Return (X, Y) of the center of cell containing provided text 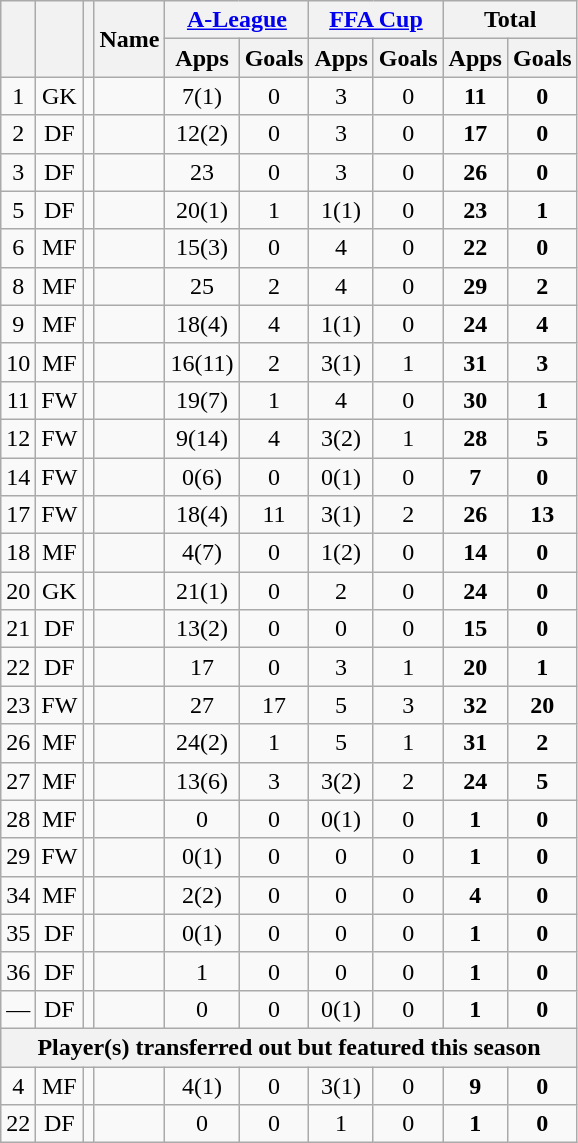
Name (130, 39)
16(11) (202, 362)
35 (18, 933)
15(3) (202, 248)
0(6) (202, 477)
FFA Cup (376, 20)
— (18, 1009)
36 (18, 971)
4(1) (202, 1085)
7(1) (202, 96)
13(6) (202, 781)
15 (475, 629)
34 (18, 895)
30 (475, 400)
24(2) (202, 743)
20(1) (202, 210)
13 (542, 515)
6 (18, 248)
8 (18, 286)
7 (475, 477)
18 (18, 553)
Total (510, 20)
9(14) (202, 438)
12(2) (202, 134)
12 (18, 438)
4(7) (202, 553)
21 (18, 629)
A-League (237, 20)
25 (202, 286)
2(2) (202, 895)
21(1) (202, 591)
1(2) (341, 553)
13(2) (202, 629)
Player(s) transferred out but featured this season (289, 1047)
10 (18, 362)
32 (475, 705)
19(7) (202, 400)
